Locate the cell with the specified text and output its (x, y) center coordinate. 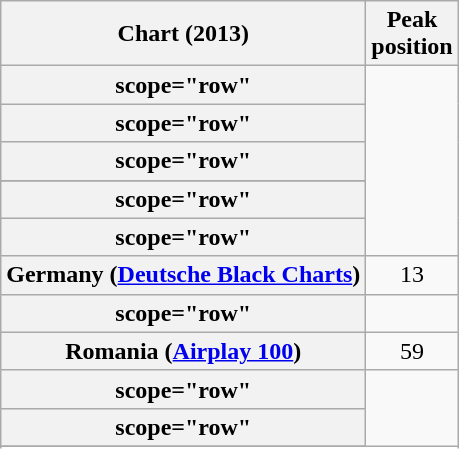
Peakposition (412, 34)
Chart (2013) (184, 34)
59 (412, 351)
Germany (Deutsche Black Charts) (184, 275)
Romania (Airplay 100) (184, 351)
13 (412, 275)
